Extract the [x, y] coordinate from the center of the cell holding the provided text.  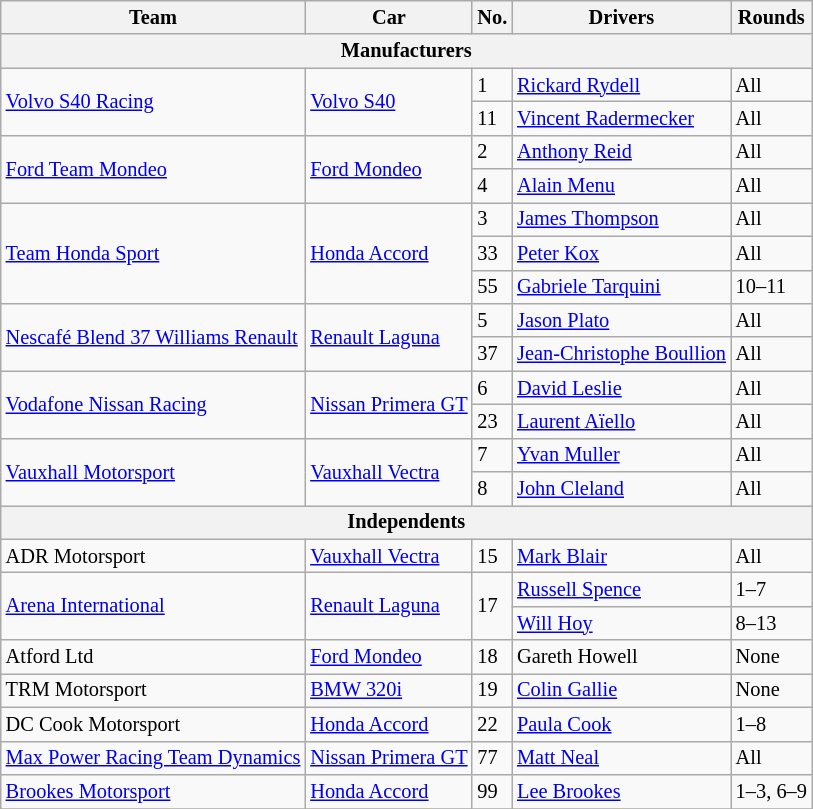
11 [492, 118]
Russell Spence [622, 589]
DC Cook Motorsport [154, 724]
2 [492, 152]
Ford Team Mondeo [154, 168]
Alain Menu [622, 186]
Colin Gallie [622, 690]
Anthony Reid [622, 152]
Mark Blair [622, 556]
17 [492, 606]
Nescafé Blend 37 Williams Renault [154, 336]
23 [492, 421]
55 [492, 287]
15 [492, 556]
99 [492, 791]
BMW 320i [388, 690]
6 [492, 388]
Paula Cook [622, 724]
7 [492, 455]
Team [154, 17]
Brookes Motorsport [154, 791]
Drivers [622, 17]
Vodafone Nissan Racing [154, 404]
22 [492, 724]
1 [492, 85]
Atford Ltd [154, 657]
Vincent Radermecker [622, 118]
19 [492, 690]
5 [492, 320]
1–3, 6–9 [772, 791]
Will Hoy [622, 623]
18 [492, 657]
Volvo S40 [388, 102]
Gareth Howell [622, 657]
8 [492, 489]
Yvan Muller [622, 455]
Independents [406, 522]
Gabriele Tarquini [622, 287]
Car [388, 17]
TRM Motorsport [154, 690]
No. [492, 17]
John Cleland [622, 489]
Jean-Christophe Boullion [622, 354]
Team Honda Sport [154, 252]
Volvo S40 Racing [154, 102]
1–7 [772, 589]
Laurent Aïello [622, 421]
Rickard Rydell [622, 85]
Peter Kox [622, 253]
37 [492, 354]
Jason Plato [622, 320]
1–8 [772, 724]
Max Power Racing Team Dynamics [154, 758]
Manufacturers [406, 51]
Matt Neal [622, 758]
Arena International [154, 606]
Rounds [772, 17]
77 [492, 758]
James Thompson [622, 219]
8–13 [772, 623]
4 [492, 186]
3 [492, 219]
Vauxhall Motorsport [154, 472]
33 [492, 253]
10–11 [772, 287]
Lee Brookes [622, 791]
David Leslie [622, 388]
ADR Motorsport [154, 556]
